Extract the (x, y) coordinate from the center of the cell holding the provided text.  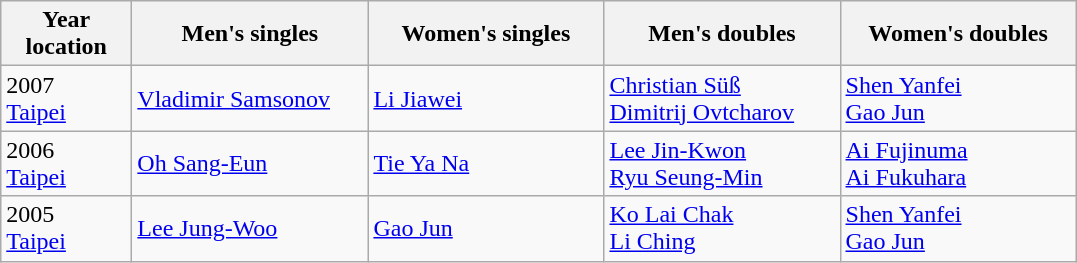
Lee Jin-Kwon Ryu Seung-Min (722, 164)
Men's doubles (722, 34)
Lee Jung-Woo (250, 228)
Li Jiawei (486, 98)
Year location (66, 34)
Gao Jun (486, 228)
Men's singles (250, 34)
Women's singles (486, 34)
Tie Ya Na (486, 164)
2007 Taipei (66, 98)
Vladimir Samsonov (250, 98)
Ko Lai Chak Li Ching (722, 228)
Women's doubles (958, 34)
2005 Taipei (66, 228)
Christian Süß Dimitrij Ovtcharov (722, 98)
2006 Taipei (66, 164)
Ai Fujinuma Ai Fukuhara (958, 164)
Oh Sang-Eun (250, 164)
